Determine the (x, y) coordinate at the center of the cell enclosing the given text.  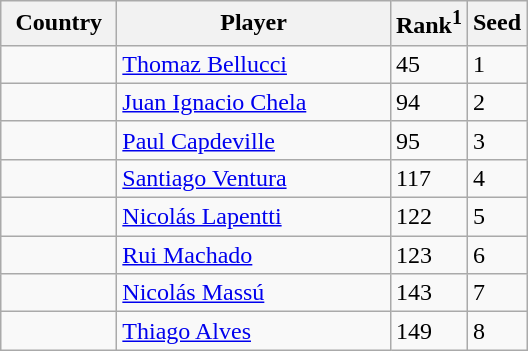
Seed (496, 24)
123 (428, 255)
143 (428, 293)
Rui Machado (254, 255)
Nicolás Massú (254, 293)
Juan Ignacio Chela (254, 102)
1 (496, 64)
95 (428, 140)
7 (496, 293)
149 (428, 331)
Nicolás Lapentti (254, 217)
94 (428, 102)
Paul Capdeville (254, 140)
2 (496, 102)
Thiago Alves (254, 331)
45 (428, 64)
8 (496, 331)
6 (496, 255)
Country (59, 24)
5 (496, 217)
Rank1 (428, 24)
117 (428, 178)
3 (496, 140)
Santiago Ventura (254, 178)
Thomaz Bellucci (254, 64)
4 (496, 178)
122 (428, 217)
Player (254, 24)
